Return (X, Y) of the center of cell containing provided text 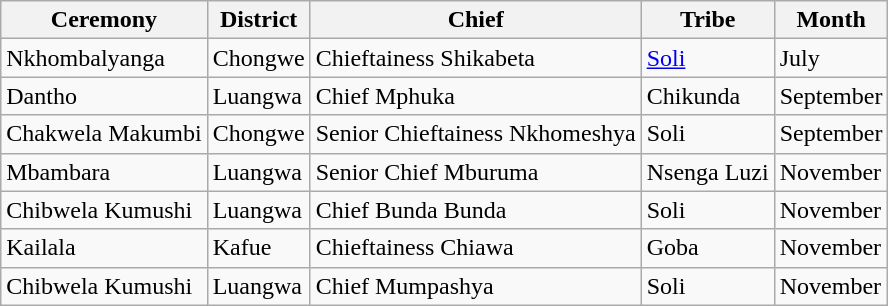
Chief (476, 20)
Chief Mumpashya (476, 286)
Goba (708, 248)
Tribe (708, 20)
Senior Chieftainess Nkhomeshya (476, 134)
Dantho (104, 96)
Month (831, 20)
Ceremony (104, 20)
Kafue (258, 248)
Chakwela Makumbi (104, 134)
Mbambara (104, 172)
Chief Bunda Bunda (476, 210)
Chieftainess Shikabeta (476, 58)
Chief Mphuka (476, 96)
Kailala (104, 248)
Chikunda (708, 96)
District (258, 20)
July (831, 58)
Chieftainess Chiawa (476, 248)
Senior Chief Mburuma (476, 172)
Nkhombalyanga (104, 58)
Nsenga Luzi (708, 172)
